Determine the (X, Y) coordinate at the center of the cell enclosing the given text.  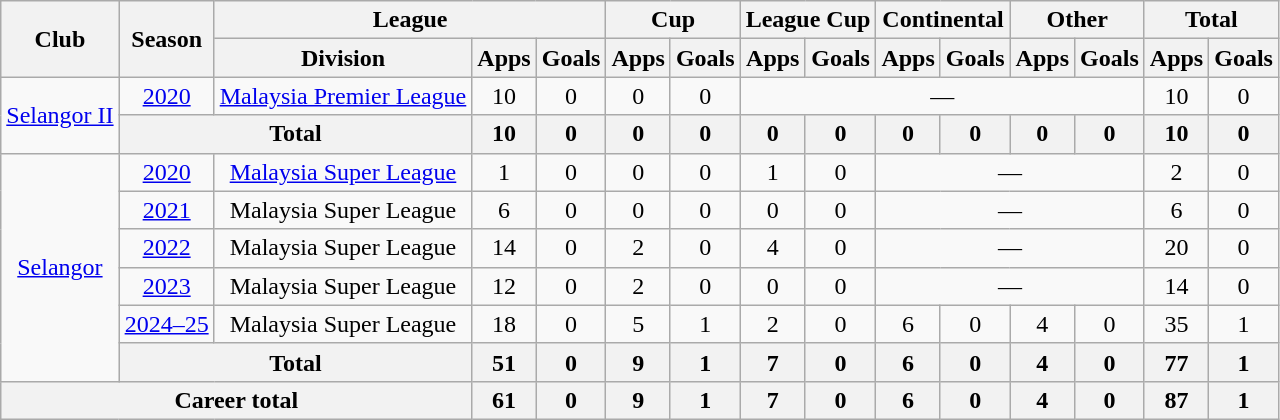
2021 (166, 210)
Selangor (60, 267)
Other (1077, 20)
20 (1176, 248)
18 (504, 324)
Continental (943, 20)
Season (166, 39)
Selangor II (60, 115)
Division (343, 58)
77 (1176, 362)
Malaysia Premier League (343, 96)
87 (1176, 400)
51 (504, 362)
12 (504, 286)
35 (1176, 324)
Club (60, 39)
5 (638, 324)
League Cup (808, 20)
Cup (673, 20)
2022 (166, 248)
2023 (166, 286)
61 (504, 400)
League (410, 20)
2024–25 (166, 324)
Career total (236, 400)
